Identify which cell holds the provided text, then report its (X, Y) central coordinate. 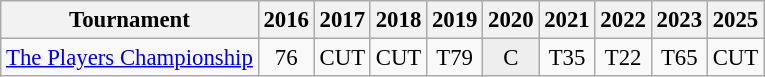
Tournament (130, 20)
T79 (455, 58)
T65 (679, 58)
2023 (679, 20)
T35 (567, 58)
The Players Championship (130, 58)
2018 (398, 20)
2020 (511, 20)
2025 (735, 20)
2022 (623, 20)
T22 (623, 58)
2016 (286, 20)
C (511, 58)
2021 (567, 20)
2019 (455, 20)
2017 (342, 20)
76 (286, 58)
